Extract the (x, y) coordinate from the center of the cell holding the provided text.  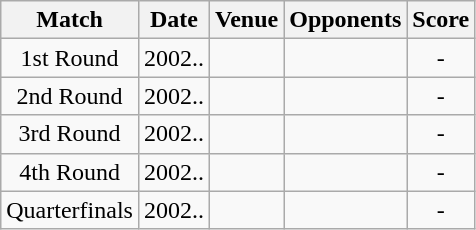
3rd Round (70, 134)
4th Round (70, 172)
Venue (246, 20)
1st Round (70, 58)
Match (70, 20)
Score (441, 20)
Opponents (346, 20)
Date (174, 20)
2nd Round (70, 96)
Quarterfinals (70, 210)
